Extract the [X, Y] coordinate from the center of the cell holding the provided text.  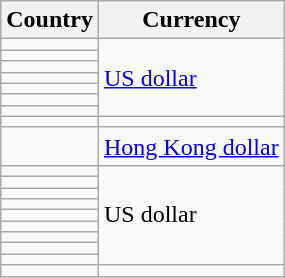
Hong Kong dollar [191, 146]
Country [50, 20]
Currency [191, 20]
